Output the [x, y] coordinate of the center of the cell containing the given text.  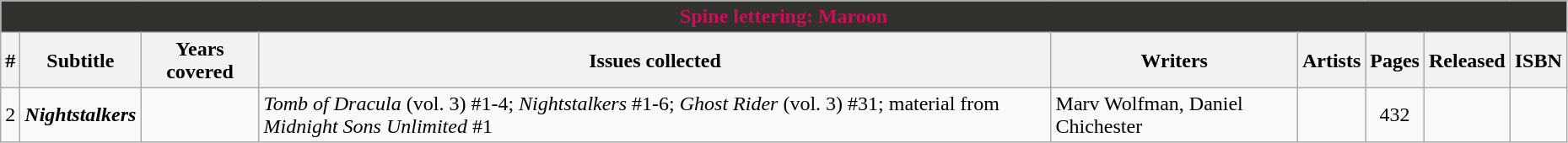
432 [1395, 114]
2 [10, 114]
Pages [1395, 61]
Marv Wolfman, Daniel Chichester [1174, 114]
Tomb of Dracula (vol. 3) #1-4; Nightstalkers #1-6; Ghost Rider (vol. 3) #31; material from Midnight Sons Unlimited #1 [655, 114]
ISBN [1538, 61]
Subtitle [81, 61]
Artists [1331, 61]
Spine lettering: Maroon [784, 17]
Released [1467, 61]
Writers [1174, 61]
Nightstalkers [81, 114]
Years covered [200, 61]
Issues collected [655, 61]
# [10, 61]
